Extract the [X, Y] coordinate from the center of the cell holding the provided text.  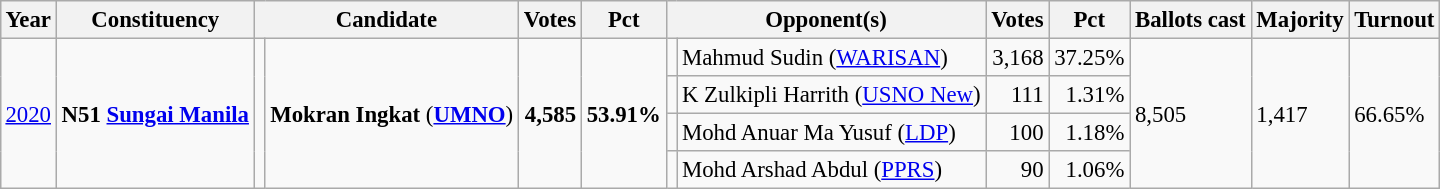
90 [1018, 170]
2020 [28, 113]
Mohd Anuar Ma Yusuf (LDP) [832, 133]
1.31% [1090, 95]
100 [1018, 133]
Constituency [155, 20]
1,417 [1300, 113]
37.25% [1090, 57]
4,585 [550, 113]
Turnout [1394, 20]
Mokran Ingkat (UMNO) [392, 113]
Mahmud Sudin (WARISAN) [832, 57]
Ballots cast [1190, 20]
66.65% [1394, 113]
8,505 [1190, 113]
Candidate [386, 20]
1.06% [1090, 170]
Opponent(s) [826, 20]
K Zulkipli Harrith (USNO New) [832, 95]
111 [1018, 95]
Year [28, 20]
N51 Sungai Manila [155, 113]
53.91% [624, 113]
Mohd Arshad Abdul (PPRS) [832, 170]
3,168 [1018, 57]
1.18% [1090, 133]
Majority [1300, 20]
